Search for the cell housing the specified text and yield its [x, y] center coordinate. 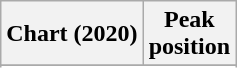
Peak position [189, 34]
Chart (2020) [72, 34]
